Locate the cell with the specified text and output its [x, y] center coordinate. 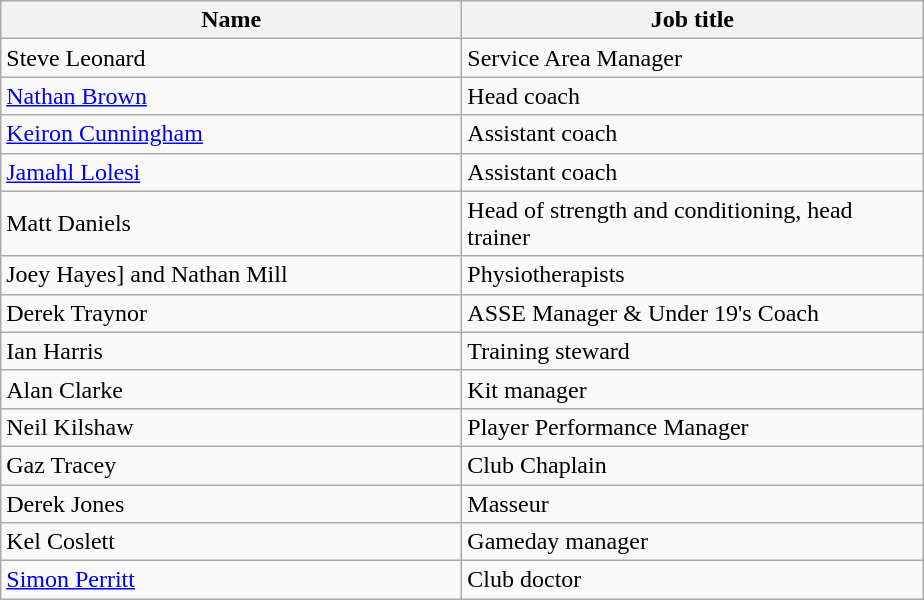
Job title [692, 20]
Kit manager [692, 389]
Club Chaplain [692, 465]
Training steward [692, 351]
Gameday manager [692, 542]
Gaz Tracey [232, 465]
Matt Daniels [232, 224]
Nathan Brown [232, 96]
Simon Perritt [232, 580]
Physiotherapists [692, 275]
Derek Jones [232, 503]
Name [232, 20]
Player Performance Manager [692, 427]
Kel Coslett [232, 542]
Keiron Cunningham [232, 134]
Steve Leonard [232, 58]
Alan Clarke [232, 389]
Masseur [692, 503]
Head of strength and conditioning, head trainer [692, 224]
Derek Traynor [232, 313]
Club doctor [692, 580]
Service Area Manager [692, 58]
Jamahl Lolesi [232, 172]
Joey Hayes] and Nathan Mill [232, 275]
Ian Harris [232, 351]
ASSE Manager & Under 19's Coach [692, 313]
Neil Kilshaw [232, 427]
Head coach [692, 96]
